Find where the given text appears and provide that cell's center as [X, Y] coordinate. 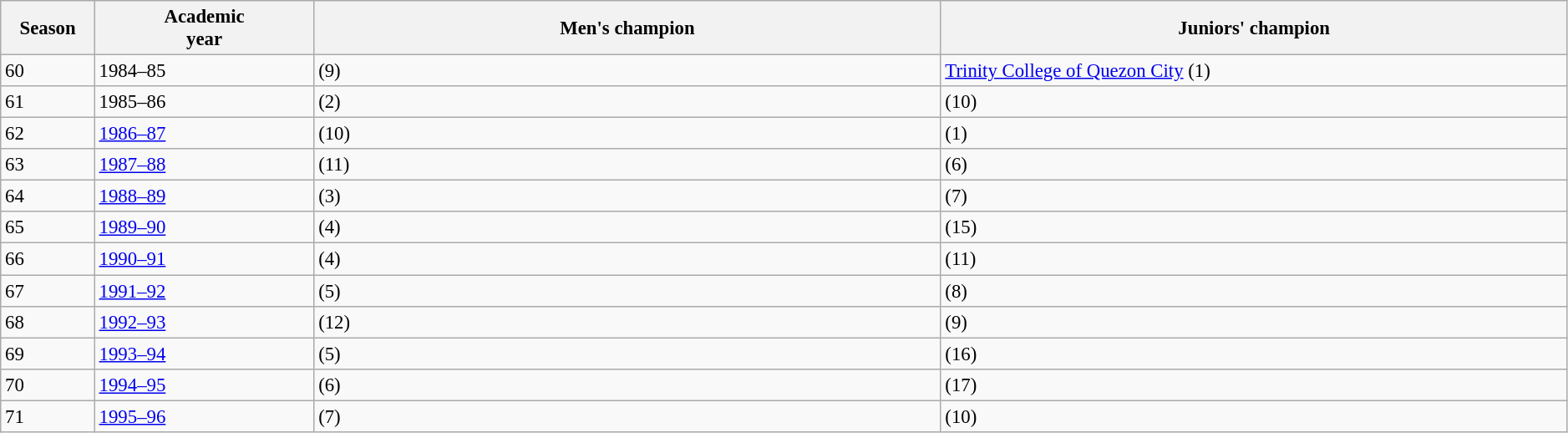
1990–91 [204, 259]
67 [48, 291]
1985–86 [204, 102]
(16) [1254, 354]
60 [48, 71]
1988–89 [204, 196]
65 [48, 228]
1987–88 [204, 165]
71 [48, 416]
(15) [1254, 228]
62 [48, 134]
(17) [1254, 385]
1989–90 [204, 228]
1986–87 [204, 134]
1994–95 [204, 385]
68 [48, 322]
63 [48, 165]
Academicyear [204, 28]
Men's champion [627, 28]
Juniors' champion [1254, 28]
1993–94 [204, 354]
66 [48, 259]
Trinity College of Quezon City (1) [1254, 71]
1992–93 [204, 322]
Season [48, 28]
1984–85 [204, 71]
69 [48, 354]
(2) [627, 102]
1995–96 [204, 416]
64 [48, 196]
(3) [627, 196]
61 [48, 102]
(1) [1254, 134]
70 [48, 385]
(12) [627, 322]
(8) [1254, 291]
1991–92 [204, 291]
